Determine the (x, y) coordinate at the center of the cell enclosing the given text.  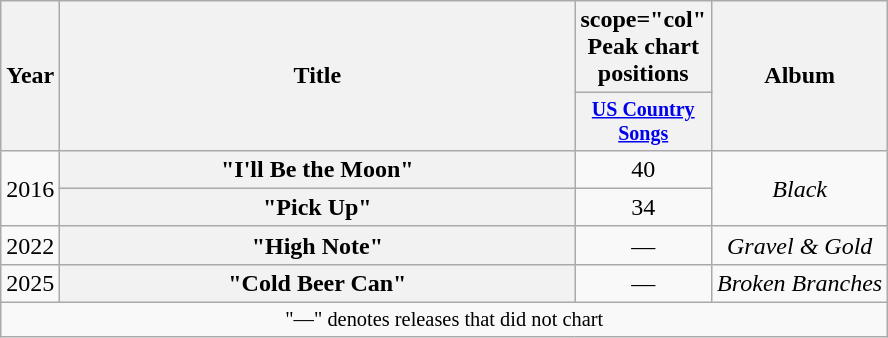
"Cold Beer Can" (318, 283)
2016 (30, 188)
Black (800, 188)
"—" denotes releases that did not chart (444, 320)
"Pick Up" (318, 207)
US Country Songs (644, 122)
Year (30, 76)
2025 (30, 283)
34 (644, 207)
scope="col" Peak chart positions (644, 47)
Album (800, 76)
40 (644, 169)
Broken Branches (800, 283)
"I'll Be the Moon" (318, 169)
Title (318, 76)
"High Note" (318, 245)
Gravel & Gold (800, 245)
2022 (30, 245)
